Return [X, Y] of the center of cell containing provided text 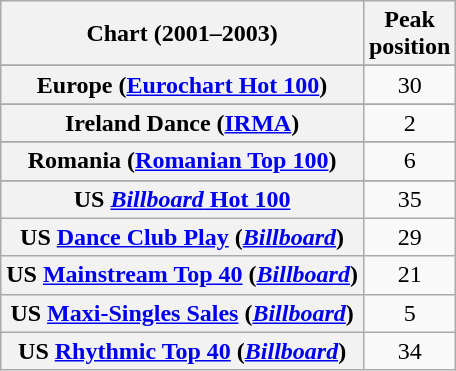
29 [409, 237]
Romania (Romanian Top 100) [182, 161]
2 [409, 123]
US Mainstream Top 40 (Billboard) [182, 275]
Europe (Eurochart Hot 100) [182, 85]
5 [409, 313]
30 [409, 85]
Ireland Dance (IRMA) [182, 123]
Peakposition [409, 34]
US Maxi-Singles Sales (Billboard) [182, 313]
Chart (2001–2003) [182, 34]
21 [409, 275]
US Billboard Hot 100 [182, 199]
6 [409, 161]
35 [409, 199]
US Rhythmic Top 40 (Billboard) [182, 351]
US Dance Club Play (Billboard) [182, 237]
34 [409, 351]
